Extract the [X, Y] coordinate from the center of the cell holding the provided text.  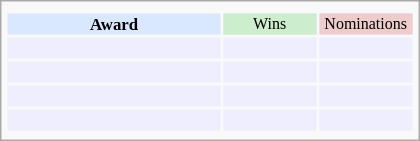
Wins [270, 24]
Award [114, 24]
Nominations [366, 24]
